Return the [X, Y] coordinate for the center point of the cell that contains the specified text.  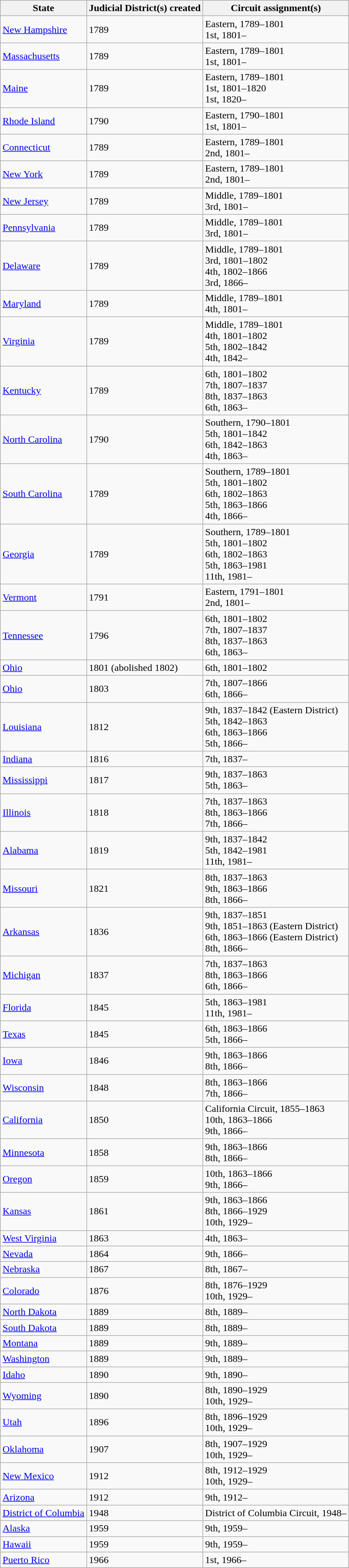
1896 [145, 1422]
Kansas [44, 1211]
Southern, 1789–18015th, 1801–18026th, 1802–18635th, 1863–198111th, 1981– [276, 554]
8th, 1912–192910th, 1929– [276, 1476]
Delaware [44, 266]
Pennsylvania [44, 228]
Eastern, 1791–18012nd, 1801– [276, 597]
Eastern, 1789–18011st, 1801–18201st, 1820– [276, 88]
Texas [44, 1034]
1859 [145, 1179]
South Carolina [44, 494]
Middle, 1789–18014th, 1801– [276, 304]
Michigan [44, 975]
9th, 1863–18668th, 1866–192910th, 1929– [276, 1211]
7th, 1837– [276, 759]
1858 [145, 1153]
8th, 1890–192910th, 1929– [276, 1396]
9th, 1890– [276, 1374]
Nevada [44, 1254]
Nebraska [44, 1269]
1st, 1966– [276, 1560]
Virginia [44, 341]
District of Columbia Circuit, 1948– [276, 1513]
1907 [145, 1450]
1818 [145, 812]
Louisiana [44, 726]
Puerto Rico [44, 1560]
9th, 1837–18519th, 1851–1863 (Eastern District)6th, 1863–1866 (Eastern District)8th, 1866– [276, 931]
Wyoming [44, 1396]
California Circuit, 1855–186310th, 1863–18669th, 1866– [276, 1120]
1966 [145, 1560]
6th, 1863–18665th, 1866– [276, 1034]
9th, 1912– [276, 1497]
9th, 1837–18635th, 1863– [276, 780]
Tennessee [44, 635]
9th, 1866– [276, 1254]
New Mexico [44, 1476]
Indiana [44, 759]
Minnesota [44, 1153]
Middle, 1789–18013rd, 1801–18024th, 1802–18663rd, 1866– [276, 266]
Arizona [44, 1497]
New Jersey [44, 201]
5th, 1863–198111th, 1981– [276, 1007]
Utah [44, 1422]
District of Columbia [44, 1513]
4th, 1863– [276, 1238]
8th, 1837–18639th, 1863–18668th, 1866– [276, 888]
1867 [145, 1269]
Illinois [44, 812]
8th, 1863–18667th, 1866– [276, 1088]
1812 [145, 726]
Washington [44, 1359]
8th, 1876–192910th, 1929– [276, 1291]
1836 [145, 931]
Maine [44, 88]
1819 [145, 850]
1850 [145, 1120]
8th, 1907–192910th, 1929– [276, 1450]
Iowa [44, 1061]
South Dakota [44, 1327]
Vermont [44, 597]
7th, 1807–18666th, 1866– [276, 689]
Florida [44, 1007]
Missouri [44, 888]
Kentucky [44, 391]
6th, 1801–1802 [276, 668]
New Hampshire [44, 30]
1837 [145, 975]
Wisconsin [44, 1088]
Hawaii [44, 1544]
1861 [145, 1211]
1821 [145, 888]
1791 [145, 597]
1948 [145, 1513]
Maryland [44, 304]
Rhode Island [44, 121]
1817 [145, 780]
North Carolina [44, 439]
Massachusetts [44, 56]
Judicial District(s) created [145, 8]
10th, 1863–18669th, 1866– [276, 1179]
8th, 1896–192910th, 1929– [276, 1422]
Alabama [44, 850]
Arkansas [44, 931]
1803 [145, 689]
California [44, 1120]
1846 [145, 1061]
7th, 1837–18638th, 1863–18666th, 1866– [276, 975]
Middle, 1789–18014th, 1801–18025th, 1802–18424th, 1842– [276, 341]
New York [44, 174]
Colorado [44, 1291]
1864 [145, 1254]
Eastern, 1790–18011st, 1801– [276, 121]
Connecticut [44, 147]
Montana [44, 1343]
North Dakota [44, 1312]
Southern, 1789–18015th, 1801–18026th, 1802–18635th, 1863–18664th, 1866– [276, 494]
Oklahoma [44, 1450]
Georgia [44, 554]
1801 (abolished 1802) [145, 668]
7th, 1837–18638th, 1863–18667th, 1866– [276, 812]
Southern, 1790–18015th, 1801–18426th, 1842–18634th, 1863– [276, 439]
State [44, 8]
Alaska [44, 1529]
Idaho [44, 1374]
Circuit assignment(s) [276, 8]
Mississippi [44, 780]
1863 [145, 1238]
1816 [145, 759]
Oregon [44, 1179]
9th, 1837–1842 (Eastern District)5th, 1842–18636th, 1863–18665th, 1866– [276, 726]
8th, 1867– [276, 1269]
9th, 1837–18425th, 1842–198111th, 1981– [276, 850]
1796 [145, 635]
1848 [145, 1088]
1876 [145, 1291]
West Virginia [44, 1238]
